Provide the (x, y) coordinate of the cell's center where the given text is located.  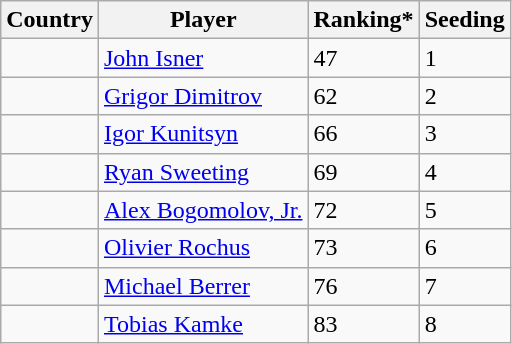
72 (364, 210)
Olivier Rochus (203, 248)
47 (364, 58)
Grigor Dimitrov (203, 96)
7 (464, 286)
John Isner (203, 58)
2 (464, 96)
Ranking* (364, 20)
73 (364, 248)
Player (203, 20)
76 (364, 286)
83 (364, 324)
62 (364, 96)
8 (464, 324)
Country (50, 20)
Tobias Kamke (203, 324)
Igor Kunitsyn (203, 134)
Michael Berrer (203, 286)
69 (364, 172)
1 (464, 58)
3 (464, 134)
4 (464, 172)
5 (464, 210)
Ryan Sweeting (203, 172)
6 (464, 248)
66 (364, 134)
Seeding (464, 20)
Alex Bogomolov, Jr. (203, 210)
